Scan for the cell matching the given text and deliver its (X, Y) coordinate at center. 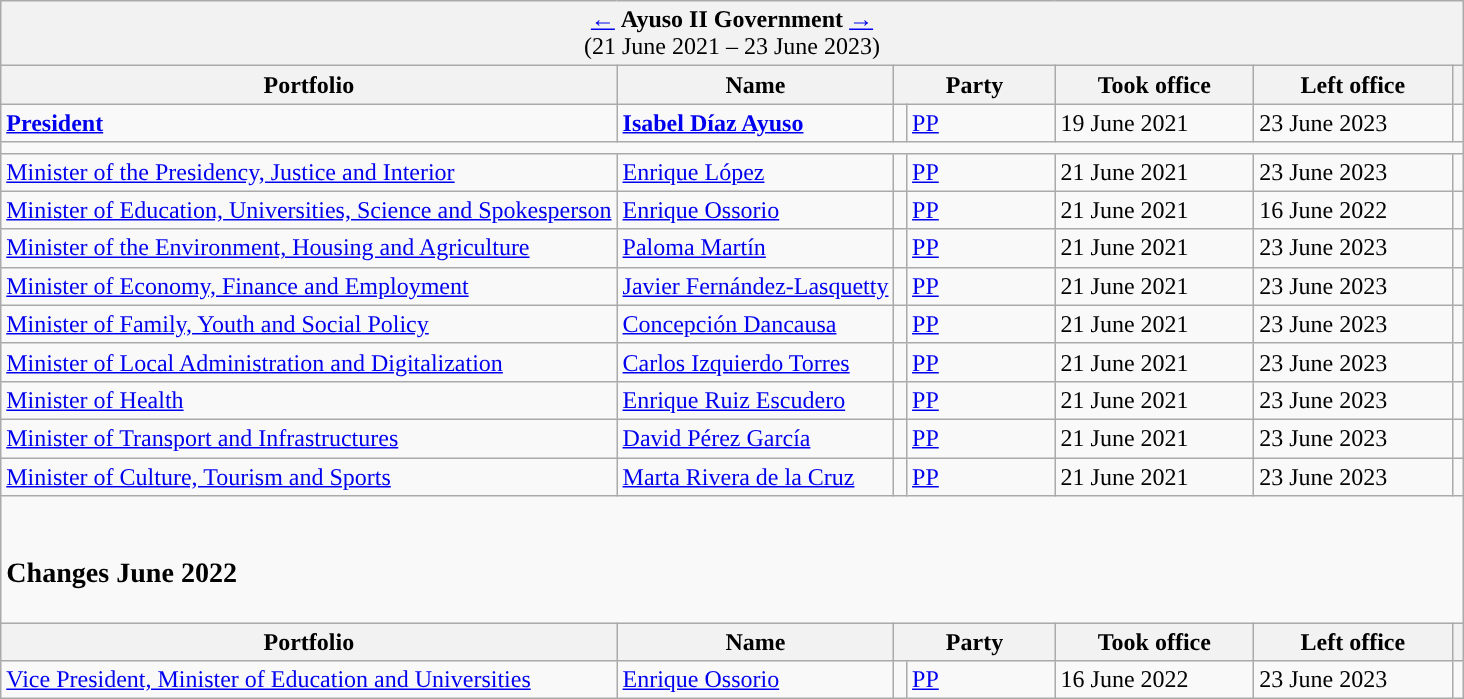
Carlos Izquierdo Torres (756, 362)
Marta Rivera de la Cruz (756, 477)
Concepción Dancausa (756, 324)
Minister of Education, Universities, Science and Spokesperson (309, 210)
President (309, 123)
19 June 2021 (1154, 123)
Javier Fernández-Lasquetty (756, 286)
Vice President, Minister of Education and Universities (309, 680)
Minister of Culture, Tourism and Sports (309, 477)
← Ayuso II Government →(21 June 2021 – 23 June 2023) (732, 34)
Minister of Economy, Finance and Employment (309, 286)
Minister of the Environment, Housing and Agriculture (309, 248)
Enrique López (756, 172)
Minister of Family, Youth and Social Policy (309, 324)
David Pérez García (756, 438)
Isabel Díaz Ayuso (756, 123)
Minister of the Presidency, Justice and Interior (309, 172)
Minister of Transport and Infrastructures (309, 438)
Minister of Health (309, 400)
Enrique Ruiz Escudero (756, 400)
Minister of Local Administration and Digitalization (309, 362)
Changes June 2022 (732, 560)
Paloma Martín (756, 248)
